Output the (x, y) coordinate of the center of the cell containing the given text.  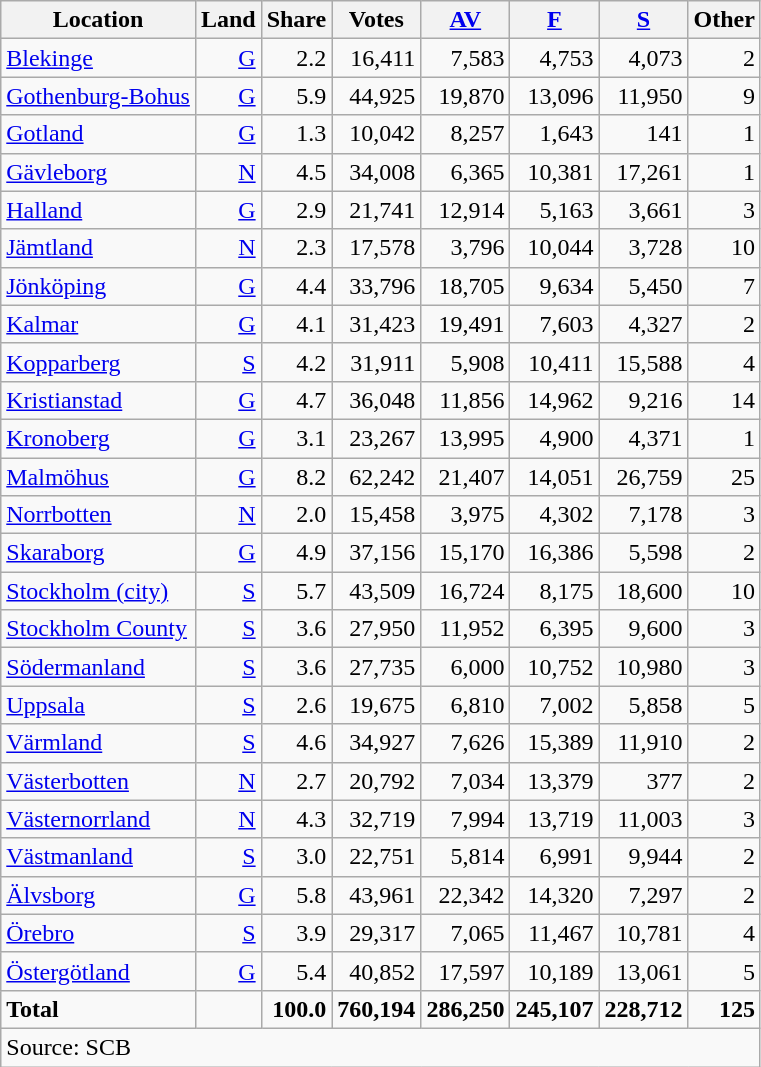
760,194 (376, 1009)
16,411 (376, 58)
1,643 (554, 134)
5.9 (296, 96)
31,911 (376, 362)
Land (228, 20)
141 (644, 134)
43,961 (376, 895)
27,950 (376, 629)
7,034 (466, 781)
7,626 (466, 743)
17,597 (466, 971)
Värmland (98, 743)
5,908 (466, 362)
15,389 (554, 743)
5,163 (554, 210)
15,170 (466, 553)
4,753 (554, 58)
Gothenburg-Bohus (98, 96)
43,509 (376, 591)
25 (724, 477)
6,000 (466, 667)
9 (724, 96)
11,003 (644, 819)
4.5 (296, 172)
10,189 (554, 971)
2.2 (296, 58)
19,870 (466, 96)
4.9 (296, 553)
1.3 (296, 134)
286,250 (466, 1009)
7,583 (466, 58)
100.0 (296, 1009)
11,856 (466, 400)
Kopparberg (98, 362)
15,588 (644, 362)
4,900 (554, 438)
4,327 (644, 324)
AV (466, 20)
15,458 (376, 515)
7 (724, 286)
9,634 (554, 286)
10,044 (554, 248)
5.4 (296, 971)
125 (724, 1009)
2.9 (296, 210)
18,705 (466, 286)
33,796 (376, 286)
17,578 (376, 248)
29,317 (376, 933)
2.0 (296, 515)
31,423 (376, 324)
4.1 (296, 324)
7,297 (644, 895)
5.8 (296, 895)
Kronoberg (98, 438)
6,810 (466, 705)
11,910 (644, 743)
4,371 (644, 438)
5,814 (466, 857)
19,675 (376, 705)
Jönköping (98, 286)
6,991 (554, 857)
5,858 (644, 705)
26,759 (644, 477)
5,598 (644, 553)
4.7 (296, 400)
Östergötland (98, 971)
Jämtland (98, 248)
13,096 (554, 96)
7,603 (554, 324)
Malmöhus (98, 477)
11,950 (644, 96)
14,962 (554, 400)
Location (98, 20)
Source: SCB (381, 1047)
7,994 (466, 819)
4.2 (296, 362)
10,381 (554, 172)
Uppsala (98, 705)
Stockholm (city) (98, 591)
14 (724, 400)
18,600 (644, 591)
22,342 (466, 895)
Södermanland (98, 667)
14,320 (554, 895)
Västerbotten (98, 781)
6,365 (466, 172)
2.6 (296, 705)
3.0 (296, 857)
Stockholm County (98, 629)
10,980 (644, 667)
37,156 (376, 553)
13,995 (466, 438)
4.4 (296, 286)
36,048 (376, 400)
3,975 (466, 515)
Gotland (98, 134)
10,752 (554, 667)
Västmanland (98, 857)
16,724 (466, 591)
7,178 (644, 515)
3.9 (296, 933)
245,107 (554, 1009)
32,719 (376, 819)
228,712 (644, 1009)
Total (98, 1009)
Örebro (98, 933)
Norrbotten (98, 515)
5,450 (644, 286)
21,407 (466, 477)
Västernorrland (98, 819)
23,267 (376, 438)
2.7 (296, 781)
10,781 (644, 933)
Blekinge (98, 58)
Share (296, 20)
11,952 (466, 629)
13,061 (644, 971)
Other (724, 20)
7,065 (466, 933)
19,491 (466, 324)
6,395 (554, 629)
Älvsborg (98, 895)
Skaraborg (98, 553)
13,379 (554, 781)
21,741 (376, 210)
44,925 (376, 96)
3,661 (644, 210)
17,261 (644, 172)
Gävleborg (98, 172)
9,944 (644, 857)
13,719 (554, 819)
10,411 (554, 362)
3,728 (644, 248)
3,796 (466, 248)
Votes (376, 20)
34,008 (376, 172)
F (554, 20)
22,751 (376, 857)
11,467 (554, 933)
7,002 (554, 705)
8.2 (296, 477)
34,927 (376, 743)
Kalmar (98, 324)
27,735 (376, 667)
16,386 (554, 553)
4.3 (296, 819)
5.7 (296, 591)
20,792 (376, 781)
40,852 (376, 971)
9,600 (644, 629)
9,216 (644, 400)
62,242 (376, 477)
12,914 (466, 210)
14,051 (554, 477)
377 (644, 781)
Halland (98, 210)
8,257 (466, 134)
4,302 (554, 515)
4.6 (296, 743)
4,073 (644, 58)
2.3 (296, 248)
Kristianstad (98, 400)
3.1 (296, 438)
10,042 (376, 134)
8,175 (554, 591)
